Locate the cell with the specified text and output its (X, Y) center coordinate. 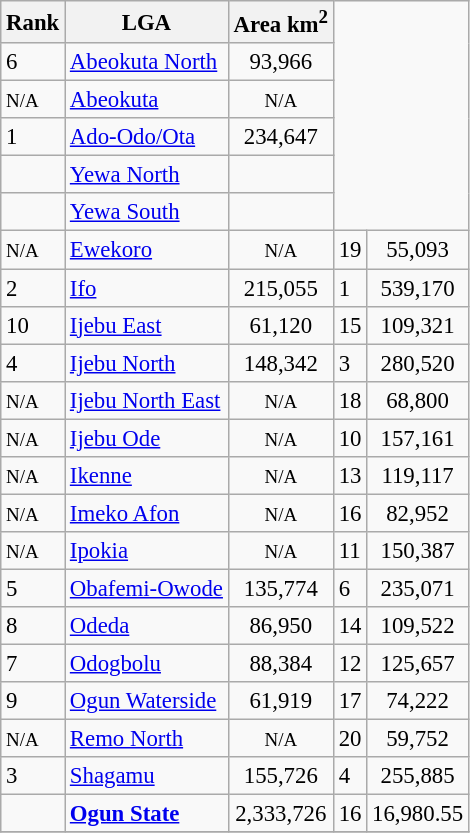
Shagamu (147, 776)
88,384 (280, 664)
Abeokuta North (147, 62)
Yewa South (147, 213)
LGA (147, 22)
Ijebu Ode (147, 438)
11 (350, 551)
13 (350, 476)
109,321 (418, 325)
61,919 (280, 701)
125,657 (418, 664)
Ipokia (147, 551)
539,170 (418, 288)
Ogun State (147, 814)
2,333,726 (280, 814)
135,774 (280, 588)
68,800 (418, 400)
20 (350, 739)
Ijebu North East (147, 400)
Abeokuta (147, 100)
19 (350, 250)
93,966 (280, 62)
55,093 (418, 250)
16,980.55 (418, 814)
14 (350, 626)
Ikenne (147, 476)
Ewekoro (147, 250)
9 (33, 701)
2 (33, 288)
235,071 (418, 588)
157,161 (418, 438)
Imeko Afon (147, 513)
109,522 (418, 626)
18 (350, 400)
Remo North (147, 739)
Ifo (147, 288)
74,222 (418, 701)
7 (33, 664)
15 (350, 325)
Odogbolu (147, 664)
Yewa North (147, 175)
150,387 (418, 551)
8 (33, 626)
119,117 (418, 476)
Ado-Odo/Ota (147, 137)
155,726 (280, 776)
280,520 (418, 363)
Ijebu North (147, 363)
Odeda (147, 626)
17 (350, 701)
61,120 (280, 325)
82,952 (418, 513)
Area km2 (280, 22)
12 (350, 664)
Obafemi-Owode (147, 588)
59,752 (418, 739)
86,950 (280, 626)
215,055 (280, 288)
234,647 (280, 137)
Ijebu East (147, 325)
5 (33, 588)
Ogun Waterside (147, 701)
148,342 (280, 363)
255,885 (418, 776)
Rank (33, 22)
